For the text-containing cell, return its midpoint in (x, y) coordinate format. 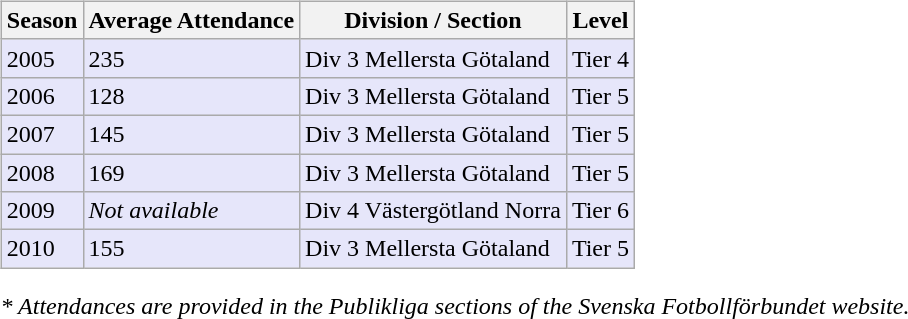
2005 (42, 58)
Tier 6 (600, 211)
Div 4 Västergötland Norra (434, 211)
Season (42, 20)
128 (192, 96)
2009 (42, 211)
Division / Section (434, 20)
2007 (42, 134)
Tier 4 (600, 58)
2006 (42, 96)
Not available (192, 211)
169 (192, 173)
Average Attendance (192, 20)
235 (192, 58)
155 (192, 249)
145 (192, 134)
Level (600, 20)
2010 (42, 249)
2008 (42, 173)
